Provide the (X, Y) coordinate of the cell's center where the given text is located.  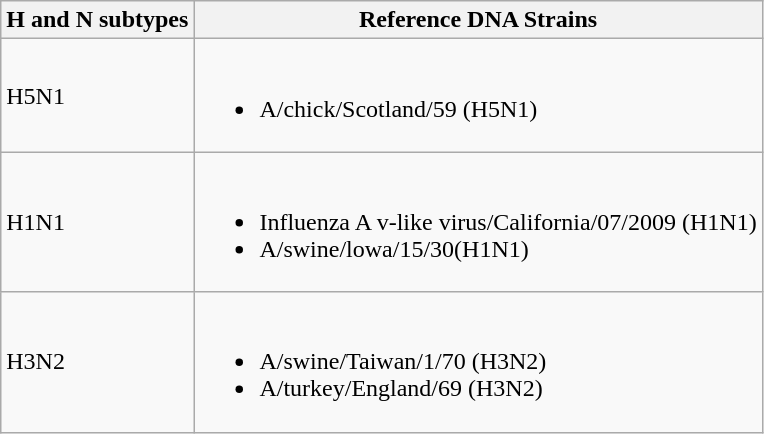
H and N subtypes (98, 20)
H1N1 (98, 222)
A/chick/Scotland/59 (H5N1) (478, 96)
H3N2 (98, 362)
Reference DNA Strains (478, 20)
H5N1 (98, 96)
Influenza A v-like virus/California/07/2009 (H1N1)A/swine/lowa/15/30(H1N1) (478, 222)
A/swine/Taiwan/1/70 (H3N2)A/turkey/England/69 (H3N2) (478, 362)
